Identify which cell holds the provided text, then report its [X, Y] central coordinate. 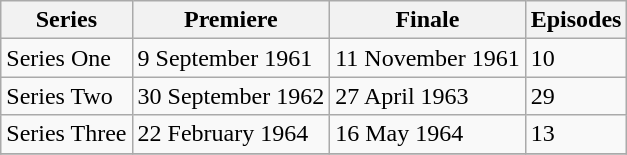
29 [576, 96]
Episodes [576, 20]
Series Two [66, 96]
10 [576, 58]
27 April 1963 [428, 96]
30 September 1962 [231, 96]
Series Three [66, 134]
Finale [428, 20]
13 [576, 134]
Premiere [231, 20]
22 February 1964 [231, 134]
9 September 1961 [231, 58]
Series One [66, 58]
11 November 1961 [428, 58]
Series [66, 20]
16 May 1964 [428, 134]
